Determine the [x, y] coordinate at the center of the cell enclosing the given text.  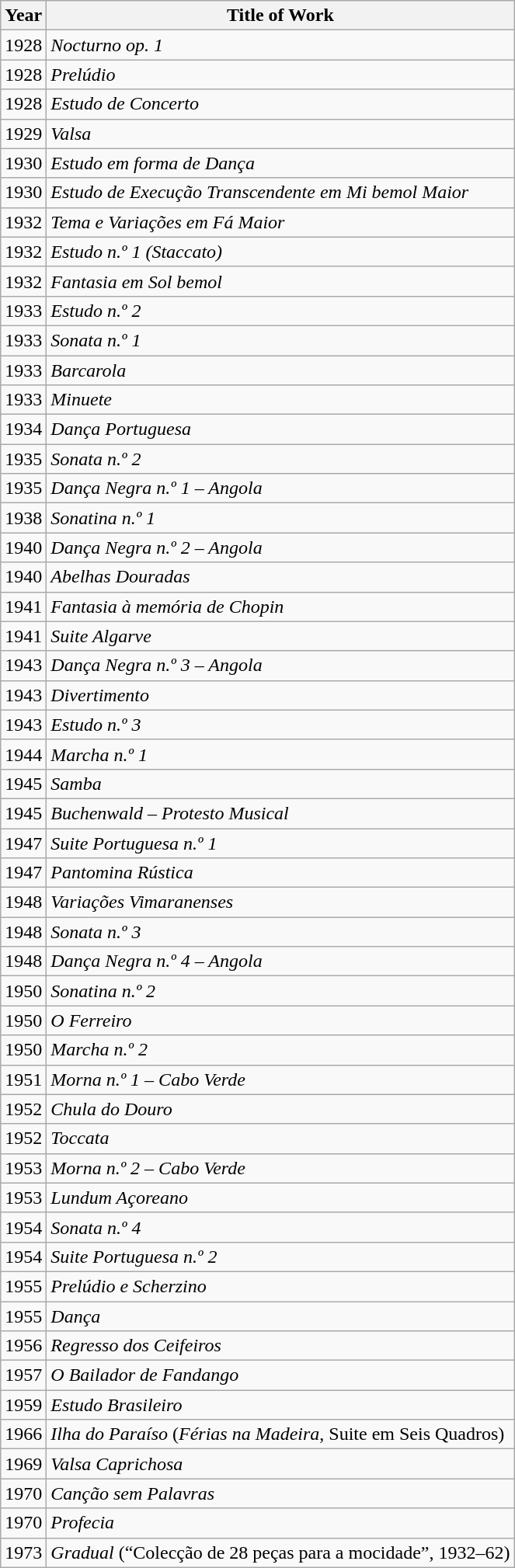
1959 [23, 1405]
Barcarola [280, 370]
Samba [280, 784]
Estudo de Concerto [280, 104]
Title of Work [280, 16]
Fantasia à memória de Chopin [280, 607]
Suite Portuguesa n.º 2 [280, 1257]
Suite Algarve [280, 636]
Suite Portuguesa n.º 1 [280, 843]
Marcha n.º 2 [280, 1050]
Nocturno op. 1 [280, 45]
Morna n.º 2 – Cabo Verde [280, 1168]
Estudo n.º 2 [280, 311]
Sonatina n.º 2 [280, 991]
Abelhas Douradas [280, 577]
Regresso dos Ceifeiros [280, 1346]
Sonata n.º 4 [280, 1227]
Marcha n.º 1 [280, 754]
1956 [23, 1346]
Estudo em forma de Dança [280, 163]
Minuete [280, 400]
1951 [23, 1080]
Ilha do Paraíso (Férias na Madeira, Suite em Seis Quadros) [280, 1434]
Sonatina n.º 1 [280, 518]
Pantomina Rústica [280, 873]
Chula do Douro [280, 1109]
Dança Portuguesa [280, 429]
Estudo n.º 1 (Staccato) [280, 252]
O Ferreiro [280, 1020]
Estudo n.º 3 [280, 725]
Sonata n.º 2 [280, 459]
Estudo Brasileiro [280, 1405]
1938 [23, 518]
1973 [23, 1552]
1966 [23, 1434]
1969 [23, 1464]
1934 [23, 429]
Valsa [280, 134]
Buchenwald – Protesto Musical [280, 813]
Dança [280, 1316]
O Bailador de Fandango [280, 1375]
Year [23, 16]
Toccata [280, 1139]
Profecia [280, 1523]
Estudo de Execução Transcendente em Mi bemol Maior [280, 193]
Valsa Caprichosa [280, 1464]
Variações Vimaranenses [280, 902]
Morna n.º 1 – Cabo Verde [280, 1080]
1944 [23, 754]
Dança Negra n.º 2 – Angola [280, 548]
Lundum Açoreano [280, 1198]
Prelúdio e Scherzino [280, 1286]
Canção sem Palavras [280, 1493]
Sonata n.º 3 [280, 932]
Dança Negra n.º 3 – Angola [280, 666]
Fantasia em Sol bemol [280, 281]
Dança Negra n.º 4 – Angola [280, 961]
Dança Negra n.º 1 – Angola [280, 488]
1957 [23, 1375]
Sonata n.º 1 [280, 340]
Divertimento [280, 695]
1929 [23, 134]
Gradual (“Colecção de 28 peças para a mocidade”, 1932–62) [280, 1552]
Prelúdio [280, 75]
Tema e Variações em Fá Maior [280, 222]
